Detect which cell encompasses the target text, then output its (X, Y) center coordinate. 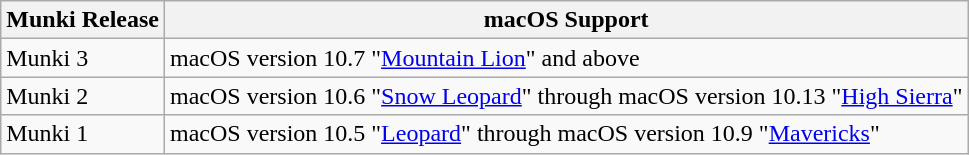
macOS version 10.7 "Mountain Lion" and above (566, 58)
macOS Support (566, 20)
macOS version 10.5 "Leopard" through macOS version 10.9 "Mavericks" (566, 134)
Munki 3 (83, 58)
Munki Release (83, 20)
Munki 1 (83, 134)
macOS version 10.6 "Snow Leopard" through macOS version 10.13 "High Sierra" (566, 96)
Munki 2 (83, 96)
